Return the (X, Y) coordinate for the center point of the cell that contains the specified text.  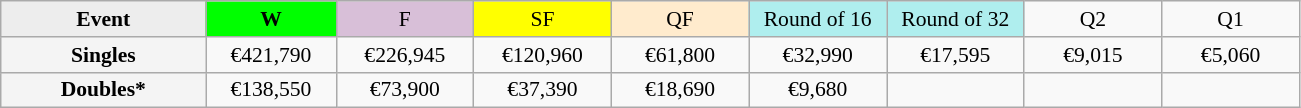
QF (680, 19)
Round of 32 (955, 19)
€73,900 (405, 90)
€9,015 (1093, 55)
€9,680 (818, 90)
SF (543, 19)
€5,060 (1231, 55)
€138,550 (271, 90)
Q2 (1093, 19)
Round of 16 (818, 19)
Q1 (1231, 19)
€37,390 (543, 90)
Event (104, 19)
€32,990 (818, 55)
€421,790 (271, 55)
€226,945 (405, 55)
€17,595 (955, 55)
Doubles* (104, 90)
€18,690 (680, 90)
Singles (104, 55)
€120,960 (543, 55)
W (271, 19)
F (405, 19)
€61,800 (680, 55)
